Identify which cell holds the provided text, then report its [X, Y] central coordinate. 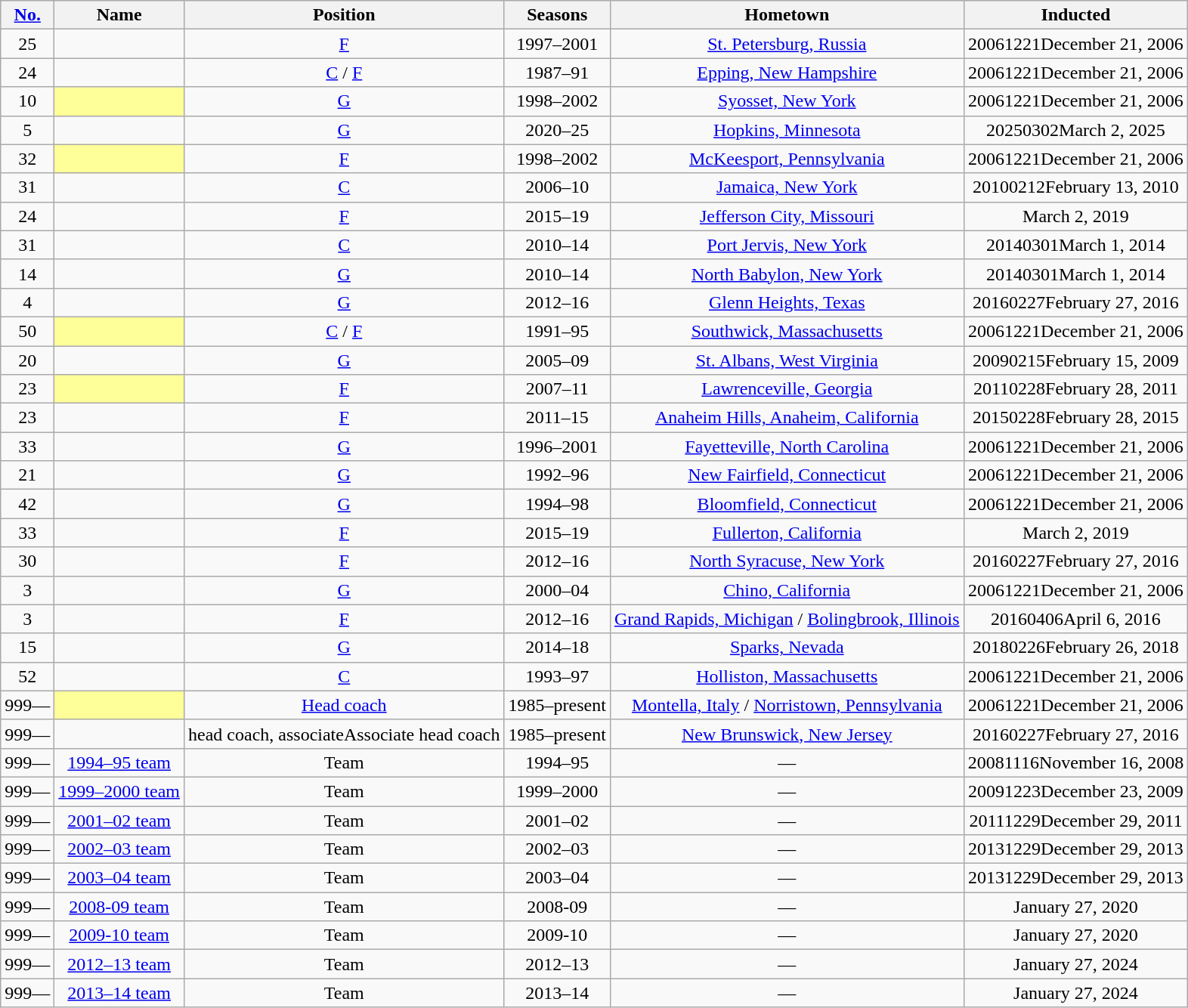
Grand Rapids, Michigan / Bolingbrook, Illinois [787, 619]
Glenn Heights, Texas [787, 302]
2006–10 [557, 187]
2002–03 team [119, 849]
14 [27, 274]
Name [119, 15]
20091223December 23, 2009 [1076, 791]
Southwick, Massachusetts [787, 331]
1994–95 team [119, 762]
1987–91 [557, 73]
2001–02 [557, 820]
2000–04 [557, 590]
2014–18 [557, 648]
New Fairfield, Connecticut [787, 475]
Hometown [787, 15]
20110228February 28, 2011 [1076, 389]
Jamaica, New York [787, 187]
1994–95 [557, 762]
1999–2000 [557, 791]
20180226February 26, 2018 [1076, 648]
2008-09 team [119, 907]
North Babylon, New York [787, 274]
5 [27, 130]
2009-10 team [119, 935]
2008-09 [557, 907]
New Brunswick, New Jersey [787, 734]
20250302March 2, 2025 [1076, 130]
1996–2001 [557, 447]
head coach, associateAssociate head coach [345, 734]
1992–96 [557, 475]
2012–13 team [119, 964]
Jefferson City, Missouri [787, 216]
2012–13 [557, 964]
Port Jervis, New York [787, 245]
Head coach [345, 705]
Fayetteville, North Carolina [787, 447]
2011–15 [557, 418]
2007–11 [557, 389]
St. Petersburg, Russia [787, 44]
1999–2000 team [119, 791]
St. Albans, West Virginia [787, 360]
2001–02 team [119, 820]
Anaheim Hills, Anaheim, California [787, 418]
Syosset, New York [787, 101]
2020–25 [557, 130]
1993–97 [557, 676]
Sparks, Nevada [787, 648]
30 [27, 561]
42 [27, 504]
2013–14 [557, 993]
2005–09 [557, 360]
Lawrenceville, Georgia [787, 389]
50 [27, 331]
Seasons [557, 15]
Epping, New Hampshire [787, 73]
25 [27, 44]
Holliston, Massachusetts [787, 676]
20 [27, 360]
2009-10 [557, 935]
Bloomfield, Connecticut [787, 504]
1994–98 [557, 504]
20150228February 28, 2015 [1076, 418]
1991–95 [557, 331]
2003–04 [557, 878]
Fullerton, California [787, 533]
No. [27, 15]
20111229December 29, 2011 [1076, 820]
32 [27, 159]
2002–03 [557, 849]
1997–2001 [557, 44]
2013–14 team [119, 993]
10 [27, 101]
4 [27, 302]
Montella, Italy / Norristown, Pennsylvania [787, 705]
2003–04 team [119, 878]
Hopkins, Minnesota [787, 130]
20160406April 6, 2016 [1076, 619]
20100212February 13, 2010 [1076, 187]
15 [27, 648]
52 [27, 676]
Chino, California [787, 590]
North Syracuse, New York [787, 561]
20081116November 16, 2008 [1076, 762]
21 [27, 475]
Position [345, 15]
McKeesport, Pennsylvania [787, 159]
Inducted [1076, 15]
20090215February 15, 2009 [1076, 360]
